Pinpoint the cell where the given text exists, returning its (x, y) midpoint coordinate. 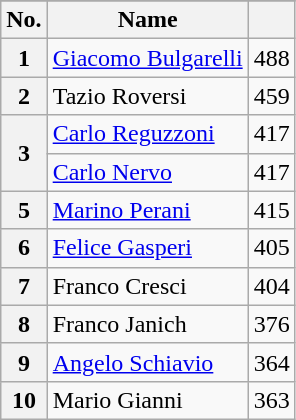
Giacomo Bulgarelli (148, 58)
1 (24, 58)
364 (272, 362)
Mario Gianni (148, 400)
404 (272, 286)
3 (24, 153)
Carlo Reguzzoni (148, 134)
Felice Gasperi (148, 248)
8 (24, 324)
363 (272, 400)
No. (24, 20)
Tazio Roversi (148, 96)
488 (272, 58)
10 (24, 400)
415 (272, 210)
Franco Cresci (148, 286)
405 (272, 248)
6 (24, 248)
Marino Perani (148, 210)
9 (24, 362)
Carlo Nervo (148, 172)
7 (24, 286)
5 (24, 210)
376 (272, 324)
Franco Janich (148, 324)
Angelo Schiavio (148, 362)
Name (148, 20)
2 (24, 96)
459 (272, 96)
